Capture the cell that displays the provided text and extract its (X, Y) central coordinate. 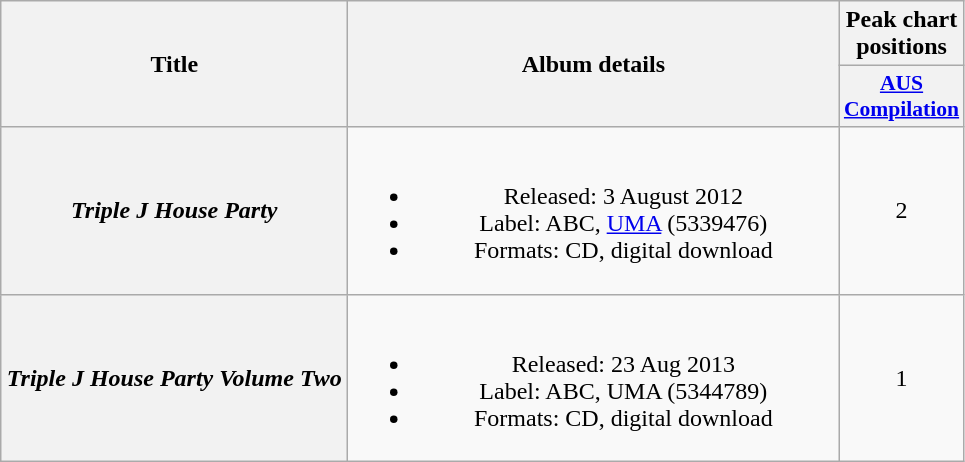
Released: 23 Aug 2013Label: ABC, UMA (5344789)Formats: CD, digital download (594, 378)
2 (902, 210)
1 (902, 378)
AUSCompilation (902, 96)
Triple J House Party Volume Two (174, 378)
Triple J House Party (174, 210)
Released: 3 August 2012Label: ABC, UMA (5339476)Formats: CD, digital download (594, 210)
Peak chart positions (902, 34)
Album details (594, 64)
Title (174, 64)
